For the text-containing cell, return its midpoint in [X, Y] coordinate format. 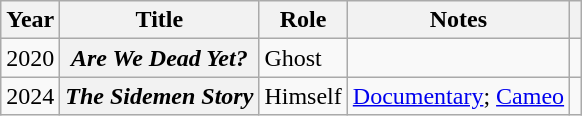
Are We Dead Yet? [160, 58]
Year [30, 20]
2020 [30, 58]
Documentary; Cameo [458, 96]
The Sidemen Story [160, 96]
Title [160, 20]
2024 [30, 96]
Ghost [303, 58]
Notes [458, 20]
Himself [303, 96]
Role [303, 20]
